Pinpoint the cell where the given text exists, returning its [X, Y] midpoint coordinate. 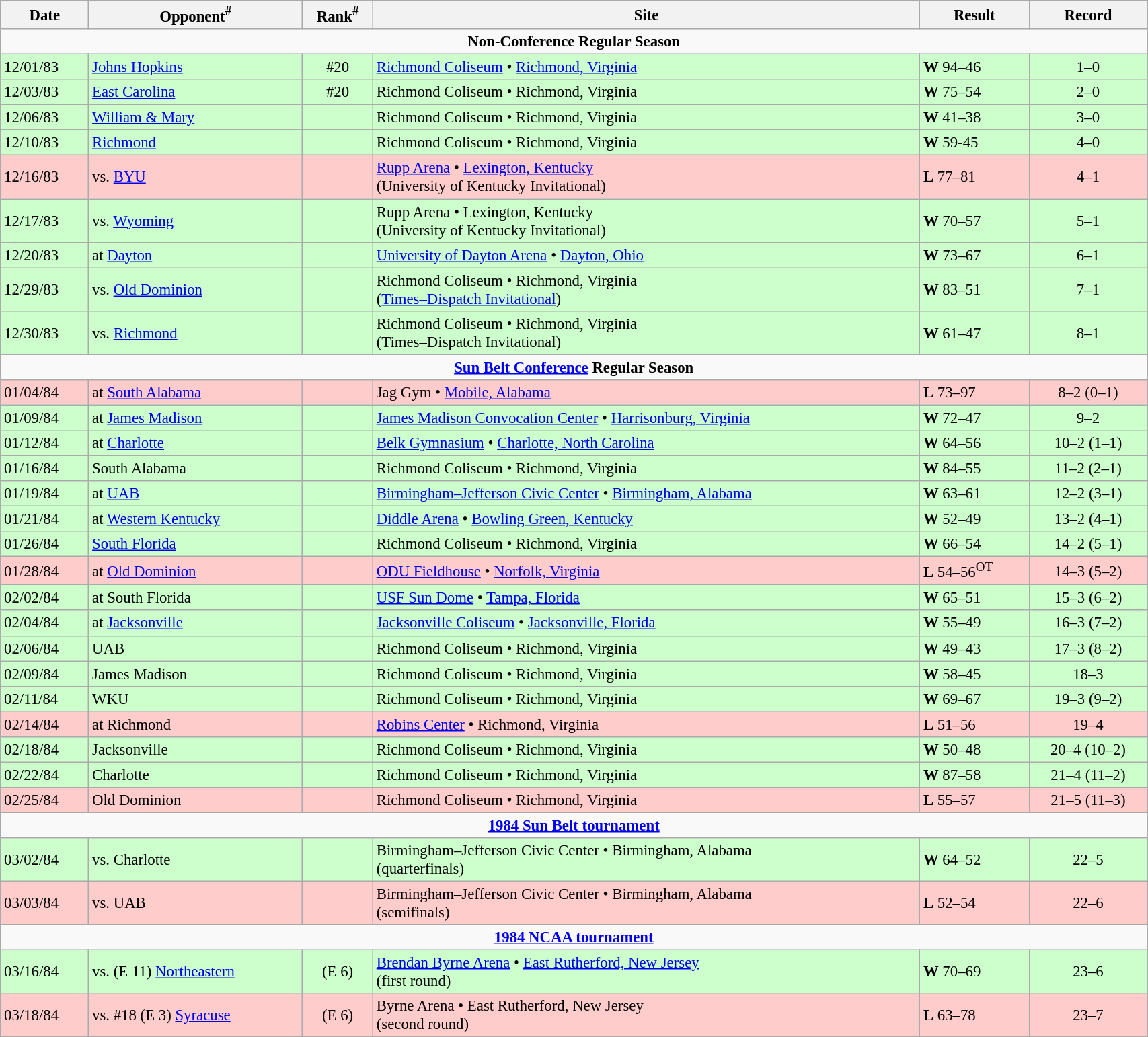
at Dayton [196, 255]
Jacksonville Coliseum • Jacksonville, Florida [646, 623]
02/18/84 [44, 750]
L 52–54 [975, 904]
at UAB [196, 494]
01/21/84 [44, 519]
W 75–54 [975, 92]
4–0 [1088, 143]
vs. Richmond [196, 332]
12/16/83 [44, 178]
10–2 (1–1) [1088, 443]
L 55–57 [975, 800]
L 73–97 [975, 393]
21–5 (11–3) [1088, 800]
Diddle Arena • Bowling Green, Kentucky [646, 519]
W 66–54 [975, 544]
7–1 [1088, 289]
South Florida [196, 544]
11–2 (2–1) [1088, 468]
Brendan Byrne Arena • East Rutherford, New Jersey(first round) [646, 972]
W 73–67 [975, 255]
W 64–56 [975, 443]
vs. BYU [196, 178]
02/09/84 [44, 674]
W 50–48 [975, 750]
W 83–51 [975, 289]
Rank# [338, 15]
18–3 [1088, 674]
at South Alabama [196, 393]
9–2 [1088, 418]
vs. (E 11) Northeastern [196, 972]
W 64–52 [975, 859]
L 77–81 [975, 178]
Non-Conference Regular Season [574, 42]
at Old Dominion [196, 571]
13–2 (4–1) [1088, 519]
South Alabama [196, 468]
4–1 [1088, 178]
at Jacksonville [196, 623]
L 54–56OT [975, 571]
East Carolina [196, 92]
02/04/84 [44, 623]
Johns Hopkins [196, 67]
8–1 [1088, 332]
ODU Fieldhouse • Norfolk, Virginia [646, 571]
W 94–46 [975, 67]
12/03/83 [44, 92]
22–6 [1088, 904]
Opponent# [196, 15]
19–4 [1088, 724]
vs. Wyoming [196, 221]
14–2 (5–1) [1088, 544]
12/17/83 [44, 221]
23–6 [1088, 972]
02/06/84 [44, 648]
W 69–67 [975, 699]
at Western Kentucky [196, 519]
2–0 [1088, 92]
Robins Center • Richmond, Virginia [646, 724]
Date [44, 15]
1984 Sun Belt tournament [574, 825]
at Charlotte [196, 443]
W 61–47 [975, 332]
W 49–43 [975, 648]
01/12/84 [44, 443]
01/28/84 [44, 571]
W 58–45 [975, 674]
1984 NCAA tournament [574, 937]
Result [975, 15]
Jag Gym • Mobile, Alabama [646, 393]
W 65–51 [975, 598]
03/03/84 [44, 904]
12–2 (3–1) [1088, 494]
6–1 [1088, 255]
Byrne Arena • East Rutherford, New Jersey(second round) [646, 1015]
UAB [196, 648]
12/01/83 [44, 67]
12/30/83 [44, 332]
16–3 (7–2) [1088, 623]
Old Dominion [196, 800]
21–4 (11–2) [1088, 775]
Record [1088, 15]
at James Madison [196, 418]
3–0 [1088, 118]
01/19/84 [44, 494]
W 84–55 [975, 468]
1–0 [1088, 67]
USF Sun Dome • Tampa, Florida [646, 598]
at Richmond [196, 724]
James Madison [196, 674]
20–4 (10–2) [1088, 750]
University of Dayton Arena • Dayton, Ohio [646, 255]
L 63–78 [975, 1015]
WKU [196, 699]
12/29/83 [44, 289]
12/10/83 [44, 143]
W 63–61 [975, 494]
01/16/84 [44, 468]
19–3 (9–2) [1088, 699]
02/02/84 [44, 598]
22–5 [1088, 859]
15–3 (6–2) [1088, 598]
W 55–49 [975, 623]
Birmingham–Jefferson Civic Center • Birmingham, Alabama [646, 494]
Birmingham–Jefferson Civic Center • Birmingham, Alabama(semifinals) [646, 904]
12/20/83 [44, 255]
W 59-45 [975, 143]
W 70–57 [975, 221]
Jacksonville [196, 750]
8–2 (0–1) [1088, 393]
02/22/84 [44, 775]
W 87–58 [975, 775]
03/16/84 [44, 972]
23–7 [1088, 1015]
Birmingham–Jefferson Civic Center • Birmingham, Alabama(quarterfinals) [646, 859]
Richmond [196, 143]
5–1 [1088, 221]
01/26/84 [44, 544]
03/02/84 [44, 859]
at South Florida [196, 598]
vs. Charlotte [196, 859]
L 51–56 [975, 724]
03/18/84 [44, 1015]
vs. Old Dominion [196, 289]
Site [646, 15]
W 72–47 [975, 418]
01/09/84 [44, 418]
W 41–38 [975, 118]
Belk Gymnasium • Charlotte, North Carolina [646, 443]
vs. UAB [196, 904]
02/11/84 [44, 699]
14–3 (5–2) [1088, 571]
William & Mary [196, 118]
01/04/84 [44, 393]
Sun Belt Conference Regular Season [574, 367]
17–3 (8–2) [1088, 648]
W 52–49 [975, 519]
02/14/84 [44, 724]
12/06/83 [44, 118]
Charlotte [196, 775]
02/25/84 [44, 800]
James Madison Convocation Center • Harrisonburg, Virginia [646, 418]
W 70–69 [975, 972]
vs. #18 (E 3) Syracuse [196, 1015]
